For the text-containing cell, return its midpoint in [x, y] coordinate format. 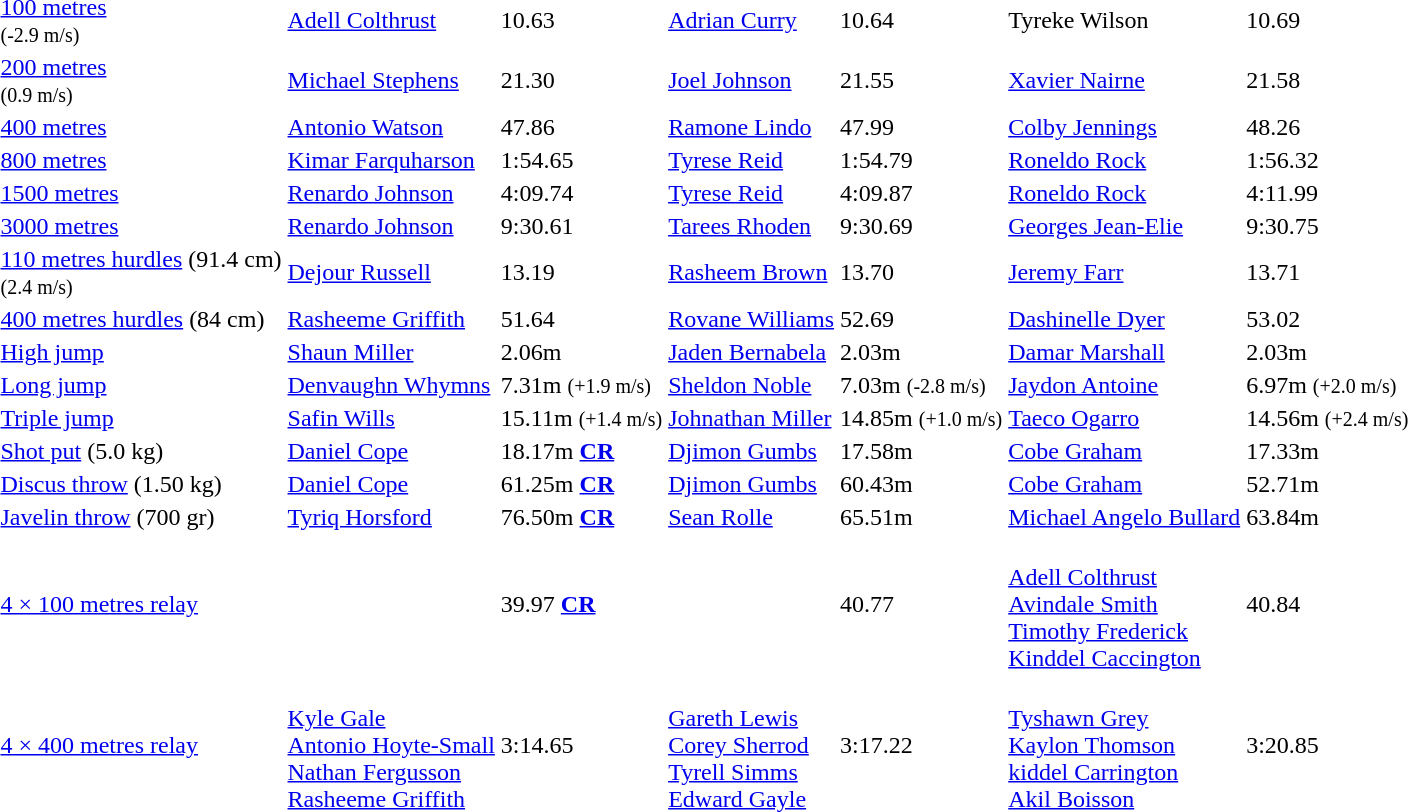
14.85m (+1.0 m/s) [922, 418]
Tarees Rhoden [752, 226]
Michael Angelo Bullard [1124, 517]
Ramone Lindo [752, 127]
2.06m [581, 352]
Jaydon Antoine [1124, 385]
Jeremy Farr [1124, 272]
Antonio Watson [391, 127]
Xavier Nairne [1124, 80]
Joel Johnson [752, 80]
Dejour Russell [391, 272]
60.43m [922, 484]
Damar Marshall [1124, 352]
13.19 [581, 272]
1:54.79 [922, 160]
39.97 CR [581, 604]
51.64 [581, 319]
47.99 [922, 127]
Kimar Farquharson [391, 160]
Denvaughn Whymns [391, 385]
15.11m (+1.4 m/s) [581, 418]
Georges Jean-Elie [1124, 226]
Rasheem Brown [752, 272]
18.17m CR [581, 451]
40.77 [922, 604]
Rasheeme Griffith [391, 319]
1:54.65 [581, 160]
61.25m CR [581, 484]
4:09.87 [922, 193]
Dashinelle Dyer [1124, 319]
Jaden Bernabela [752, 352]
9:30.61 [581, 226]
Michael Stephens [391, 80]
Rovane Williams [752, 319]
17.58m [922, 451]
Shaun Miller [391, 352]
Sheldon Noble [752, 385]
21.30 [581, 80]
Johnathan Miller [752, 418]
2.03m [922, 352]
9:30.69 [922, 226]
7.31m (+1.9 m/s) [581, 385]
Taeco Ogarro [1124, 418]
76.50m CR [581, 517]
52.69 [922, 319]
Sean Rolle [752, 517]
Tyriq Horsford [391, 517]
Colby Jennings [1124, 127]
65.51m [922, 517]
4:09.74 [581, 193]
Safin Wills [391, 418]
21.55 [922, 80]
Adell Colthrust Avindale Smith Timothy Frederick Kinddel Caccington [1124, 604]
13.70 [922, 272]
7.03m (-2.8 m/s) [922, 385]
47.86 [581, 127]
